Locate the cell with the specified text and output its (x, y) center coordinate. 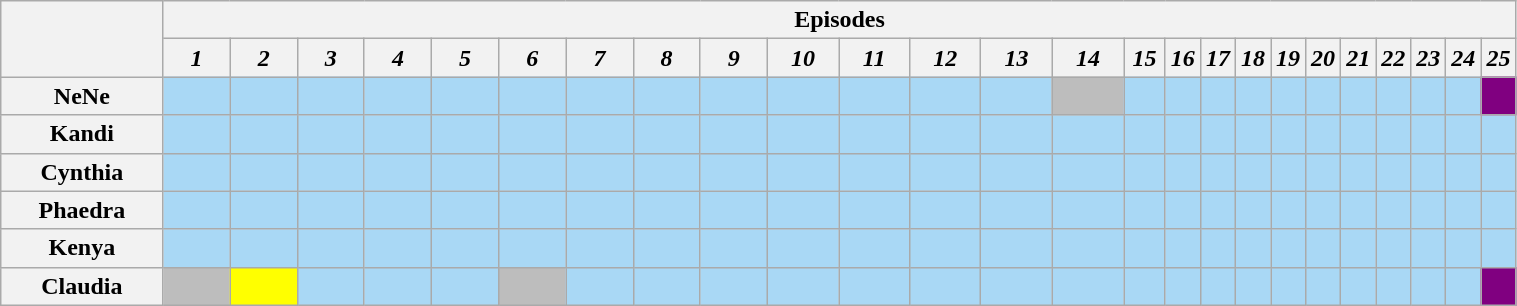
22 (1394, 58)
18 (1252, 58)
1 (196, 58)
3 (330, 58)
12 (946, 58)
6 (532, 58)
7 (600, 58)
23 (1428, 58)
Kenya (82, 248)
19 (1288, 58)
Phaedra (82, 210)
16 (1182, 58)
4 (398, 58)
15 (1145, 58)
17 (1218, 58)
8 (666, 58)
9 (734, 58)
5 (466, 58)
10 (802, 58)
25 (1498, 58)
20 (1324, 58)
24 (1464, 58)
2 (264, 58)
21 (1358, 58)
14 (1088, 58)
Cynthia (82, 172)
Kandi (82, 134)
Claudia (82, 286)
11 (874, 58)
13 (1016, 58)
Episodes (840, 20)
NeNe (82, 96)
